For the text-containing cell, return its midpoint in [X, Y] coordinate format. 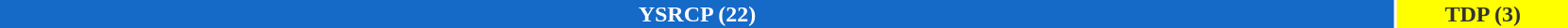
TDP (3) [1483, 14]
YSRCP (22) [697, 14]
